Scan for the cell matching the given text and deliver its [X, Y] coordinate at center. 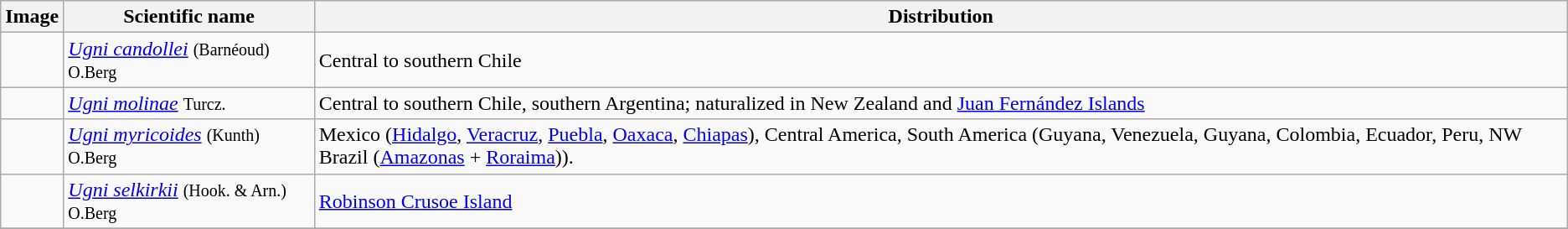
Robinson Crusoe Island [941, 201]
Ugni myricoides (Kunth) O.Berg [189, 146]
Central to southern Chile, southern Argentina; naturalized in New Zealand and Juan Fernández Islands [941, 103]
Ugni molinae Turcz. [189, 103]
Central to southern Chile [941, 60]
Distribution [941, 17]
Image [32, 17]
Ugni selkirkii (Hook. & Arn.) O.Berg [189, 201]
Ugni candollei (Barnéoud) O.Berg [189, 60]
Scientific name [189, 17]
